Search for the cell housing the specified text and yield its [X, Y] center coordinate. 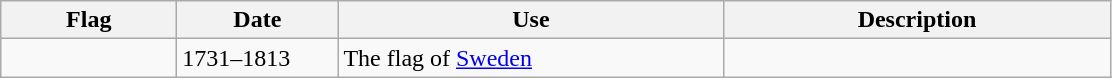
Use [531, 20]
1731–1813 [258, 58]
Flag [89, 20]
Date [258, 20]
The flag of Sweden [531, 58]
Description [917, 20]
